Detect which cell encompasses the target text, then output its (X, Y) center coordinate. 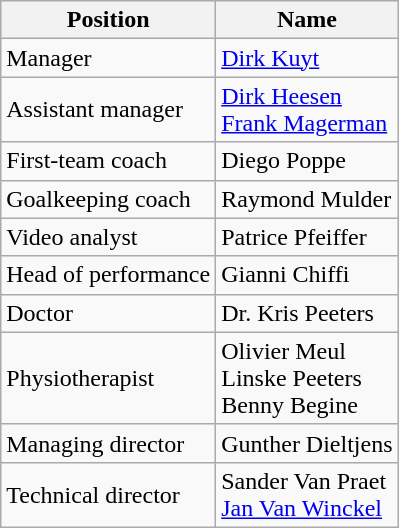
Name (307, 20)
Manager (108, 58)
Goalkeeping coach (108, 199)
First-team coach (108, 161)
Gianni Chiffi (307, 275)
Gunther Dieltjens (307, 443)
Assistant manager (108, 110)
Raymond Mulder (307, 199)
Sander Van Praet Jan Van Winckel (307, 494)
Physiotherapist (108, 378)
Position (108, 20)
Dr. Kris Peeters (307, 313)
Technical director (108, 494)
Head of performance (108, 275)
Video analyst (108, 237)
Diego Poppe (307, 161)
Dirk Kuyt (307, 58)
Doctor (108, 313)
Managing director (108, 443)
Patrice Pfeiffer (307, 237)
Dirk Heesen Frank Magerman (307, 110)
Olivier Meul Linske Peeters Benny Begine (307, 378)
